Return the [X, Y] coordinate for the center point of the cell that contains the specified text.  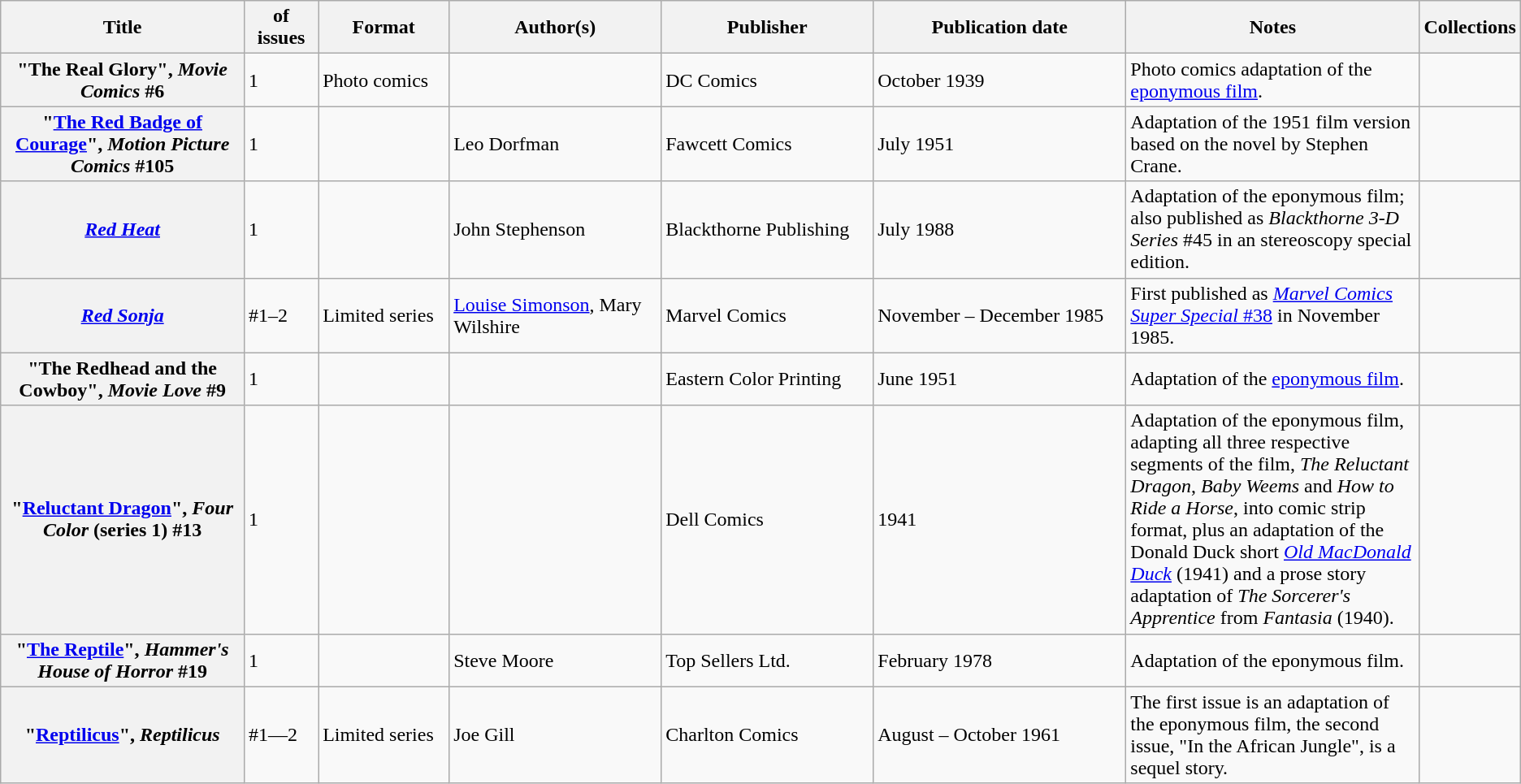
"The Redhead and the Cowboy", Movie Love #9 [123, 379]
Dell Comics [767, 520]
Louise Simonson, Mary Wilshire [556, 315]
Red Sonja [123, 315]
Steve Moore [556, 660]
#1–2 [281, 315]
Photo comics [383, 80]
"Reptilicus", Reptilicus [123, 734]
Title [123, 28]
Blackthorne Publishing [767, 229]
Publication date [999, 28]
Photo comics adaptation of the eponymous film. [1272, 80]
Top Sellers Ltd. [767, 660]
John Stephenson [556, 229]
First published as Marvel Comics Super Special #38 in November 1985. [1272, 315]
of issues [281, 28]
"Reluctant Dragon", Four Color (series 1) #13 [123, 520]
Fawcett Comics [767, 144]
The first issue is an adaptation of the eponymous film, the second issue, "In the African Jungle", is a sequel story. [1272, 734]
Red Heat [123, 229]
November – December 1985 [999, 315]
Author(s) [556, 28]
July 1988 [999, 229]
Notes [1272, 28]
Publisher [767, 28]
#1—2 [281, 734]
Collections [1470, 28]
June 1951 [999, 379]
Eastern Color Printing [767, 379]
1941 [999, 520]
Marvel Comics [767, 315]
DC Comics [767, 80]
"The Real Glory", Movie Comics #6 [123, 80]
Adaptation of the eponymous film; also published as Blackthorne 3-D Series #45 in an stereoscopy special edition. [1272, 229]
October 1939 [999, 80]
"The Reptile", Hammer's House of Horror #19 [123, 660]
"The Red Badge of Courage", Motion Picture Comics #105 [123, 144]
Leo Dorfman [556, 144]
Format [383, 28]
Joe Gill [556, 734]
August – October 1961 [999, 734]
July 1951 [999, 144]
Charlton Comics [767, 734]
Adaptation of the 1951 film version based on the novel by Stephen Crane. [1272, 144]
February 1978 [999, 660]
